Provide the [x, y] coordinate of the cell's center where the given text is located.  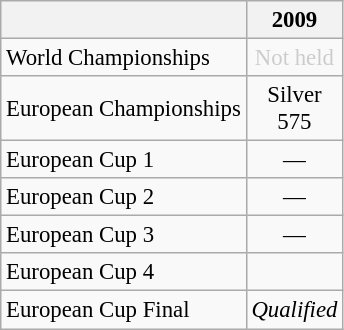
European Cup 4 [124, 273]
European Cup 3 [124, 235]
Not held [294, 58]
European Cup Final [124, 310]
European Championships [124, 108]
Qualified [294, 310]
European Cup 2 [124, 197]
Silver575 [294, 108]
European Cup 1 [124, 160]
2009 [294, 20]
World Championships [124, 58]
